Pinpoint the cell where the given text exists, returning its (x, y) midpoint coordinate. 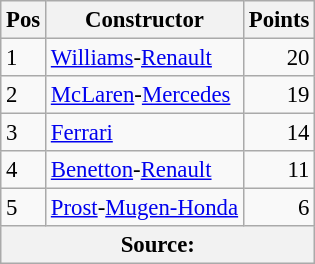
2 (24, 95)
Williams-Renault (145, 58)
3 (24, 133)
Source: (158, 245)
14 (278, 133)
20 (278, 58)
4 (24, 170)
Prost-Mugen-Honda (145, 208)
6 (278, 208)
5 (24, 208)
19 (278, 95)
McLaren-Mercedes (145, 95)
11 (278, 170)
Points (278, 20)
Constructor (145, 20)
1 (24, 58)
Benetton-Renault (145, 170)
Ferrari (145, 133)
Pos (24, 20)
